For the text-containing cell, return its midpoint in [X, Y] coordinate format. 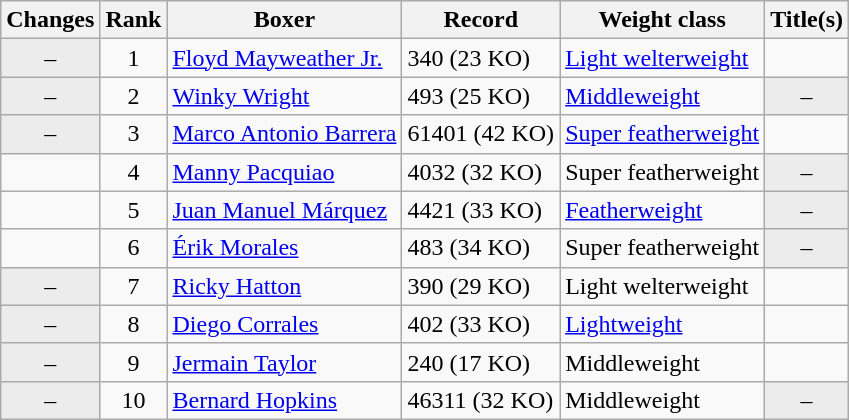
240 (17 KO) [481, 362]
8 [134, 324]
Rank [134, 20]
Manny Pacquiao [284, 172]
402 (33 KO) [481, 324]
Ricky Hatton [284, 286]
Boxer [284, 20]
Juan Manuel Márquez [284, 210]
6 [134, 248]
4421 (33 KO) [481, 210]
Érik Morales [284, 248]
390 (29 KO) [481, 286]
Featherweight [662, 210]
46311 (32 KO) [481, 400]
483 (34 KO) [481, 248]
Floyd Mayweather Jr. [284, 58]
Jermain Taylor [284, 362]
Marco Antonio Barrera [284, 134]
Title(s) [807, 20]
Record [481, 20]
5 [134, 210]
Bernard Hopkins [284, 400]
Changes [50, 20]
Lightweight [662, 324]
4 [134, 172]
Winky Wright [284, 96]
3 [134, 134]
7 [134, 286]
493 (25 KO) [481, 96]
9 [134, 362]
Weight class [662, 20]
Diego Corrales [284, 324]
4032 (32 KO) [481, 172]
10 [134, 400]
340 (23 KO) [481, 58]
1 [134, 58]
2 [134, 96]
61401 (42 KO) [481, 134]
